Capture the cell that displays the provided text and extract its (X, Y) central coordinate. 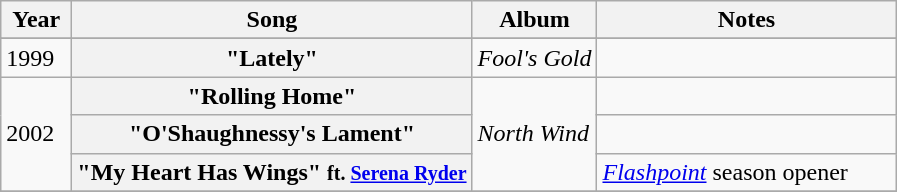
North Wind (534, 134)
Year (36, 20)
Fool's Gold (534, 58)
2002 (36, 134)
Song (272, 20)
Notes (746, 20)
"Lately" (272, 58)
"O'Shaughnessy's Lament" (272, 134)
"My Heart Has Wings" ft. Serena Ryder (272, 172)
"Rolling Home" (272, 96)
1999 (36, 58)
Flashpoint season opener (746, 172)
Album (534, 20)
